Pinpoint the cell where the given text exists, returning its (X, Y) midpoint coordinate. 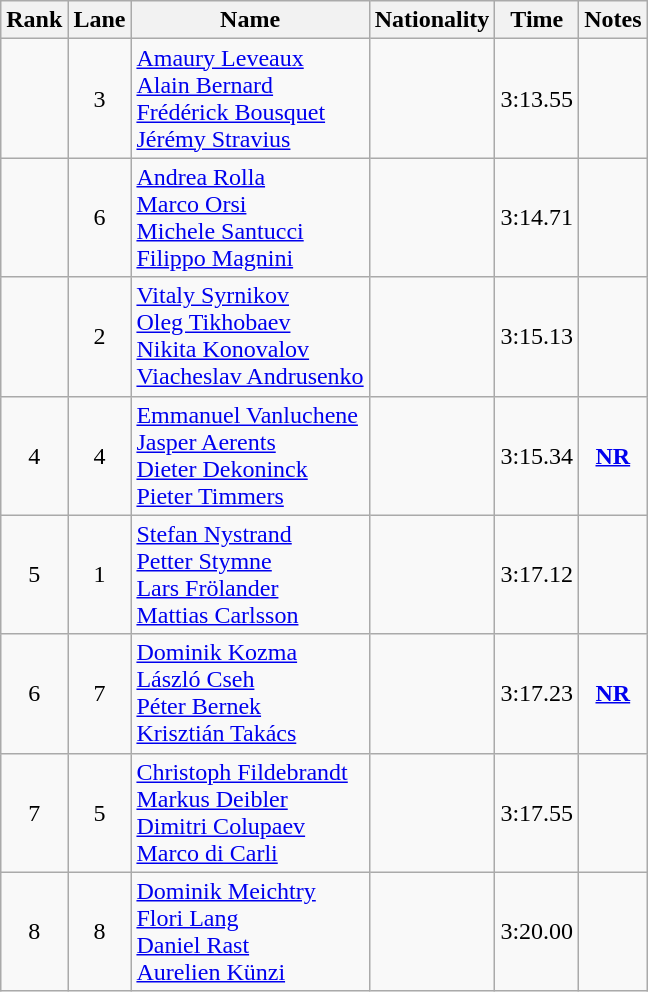
Emmanuel VanlucheneJasper Aerents Dieter DekoninckPieter Timmers (250, 456)
Nationality (432, 20)
3:15.13 (537, 336)
Andrea Rolla Marco OrsiMichele SantucciFilippo Magnini (250, 218)
3:17.55 (537, 812)
3:14.71 (537, 218)
3 (100, 98)
Dominik KozmaLászló CsehPéter Bernek Krisztián Takács (250, 694)
3:20.00 (537, 932)
3:13.55 (537, 98)
Time (537, 20)
Dominik MeichtryFlori LangDaniel Rast Aurelien Künzi (250, 932)
Christoph FildebrandtMarkus DeiblerDimitri Colupaev Marco di Carli (250, 812)
Name (250, 20)
Rank (34, 20)
Amaury LeveauxAlain BernardFrédérick Bousquet Jérémy Stravius (250, 98)
3:17.23 (537, 694)
Lane (100, 20)
3:15.34 (537, 456)
3:17.12 (537, 574)
Stefan NystrandPetter StymneLars Frölander Mattias Carlsson (250, 574)
1 (100, 574)
Vitaly SyrnikovOleg TikhobaevNikita KonovalovViacheslav Andrusenko (250, 336)
Notes (613, 20)
2 (100, 336)
